Identify which cell holds the provided text, then report its [x, y] central coordinate. 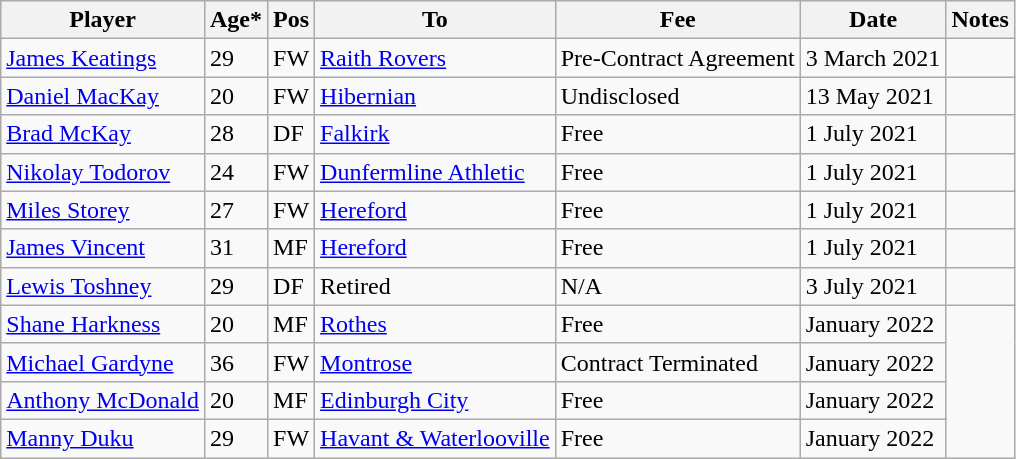
24 [236, 172]
3 March 2021 [873, 58]
Lewis Toshney [103, 286]
Pos [292, 20]
Undisclosed [678, 96]
Brad McKay [103, 134]
Fee [678, 20]
Contract Terminated [678, 362]
Retired [436, 286]
31 [236, 248]
3 July 2021 [873, 286]
Edinburgh City [436, 400]
36 [236, 362]
Havant & Waterlooville [436, 438]
Manny Duku [103, 438]
27 [236, 210]
Falkirk [436, 134]
N/A [678, 286]
James Keatings [103, 58]
28 [236, 134]
Player [103, 20]
Miles Storey [103, 210]
Age* [236, 20]
Pre-Contract Agreement [678, 58]
13 May 2021 [873, 96]
Michael Gardyne [103, 362]
Nikolay Todorov [103, 172]
Raith Rovers [436, 58]
Hibernian [436, 96]
Daniel MacKay [103, 96]
Date [873, 20]
James Vincent [103, 248]
Rothes [436, 324]
To [436, 20]
Notes [980, 20]
Shane Harkness [103, 324]
Montrose [436, 362]
Dunfermline Athletic [436, 172]
Anthony McDonald [103, 400]
